Find where the given text appears and provide that cell's center as [x, y] coordinate. 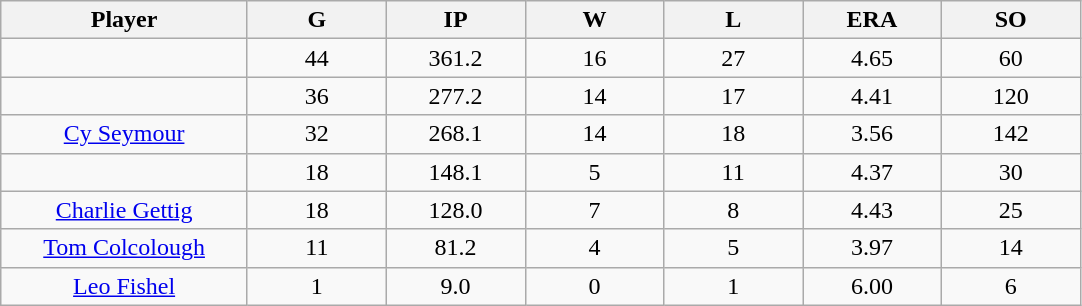
16 [594, 58]
128.0 [456, 210]
SO [1010, 20]
277.2 [456, 96]
9.0 [456, 286]
27 [734, 58]
142 [1010, 134]
60 [1010, 58]
0 [594, 286]
6 [1010, 286]
81.2 [456, 248]
25 [1010, 210]
L [734, 20]
8 [734, 210]
3.56 [872, 134]
6.00 [872, 286]
Tom Colcolough [124, 248]
7 [594, 210]
Cy Seymour [124, 134]
4.37 [872, 172]
IP [456, 20]
4.43 [872, 210]
361.2 [456, 58]
3.97 [872, 248]
Leo Fishel [124, 286]
120 [1010, 96]
Player [124, 20]
4.65 [872, 58]
36 [316, 96]
ERA [872, 20]
148.1 [456, 172]
4 [594, 248]
32 [316, 134]
44 [316, 58]
268.1 [456, 134]
30 [1010, 172]
G [316, 20]
4.41 [872, 96]
Charlie Gettig [124, 210]
W [594, 20]
17 [734, 96]
